Find where the given text appears and provide that cell's center as [X, Y] coordinate. 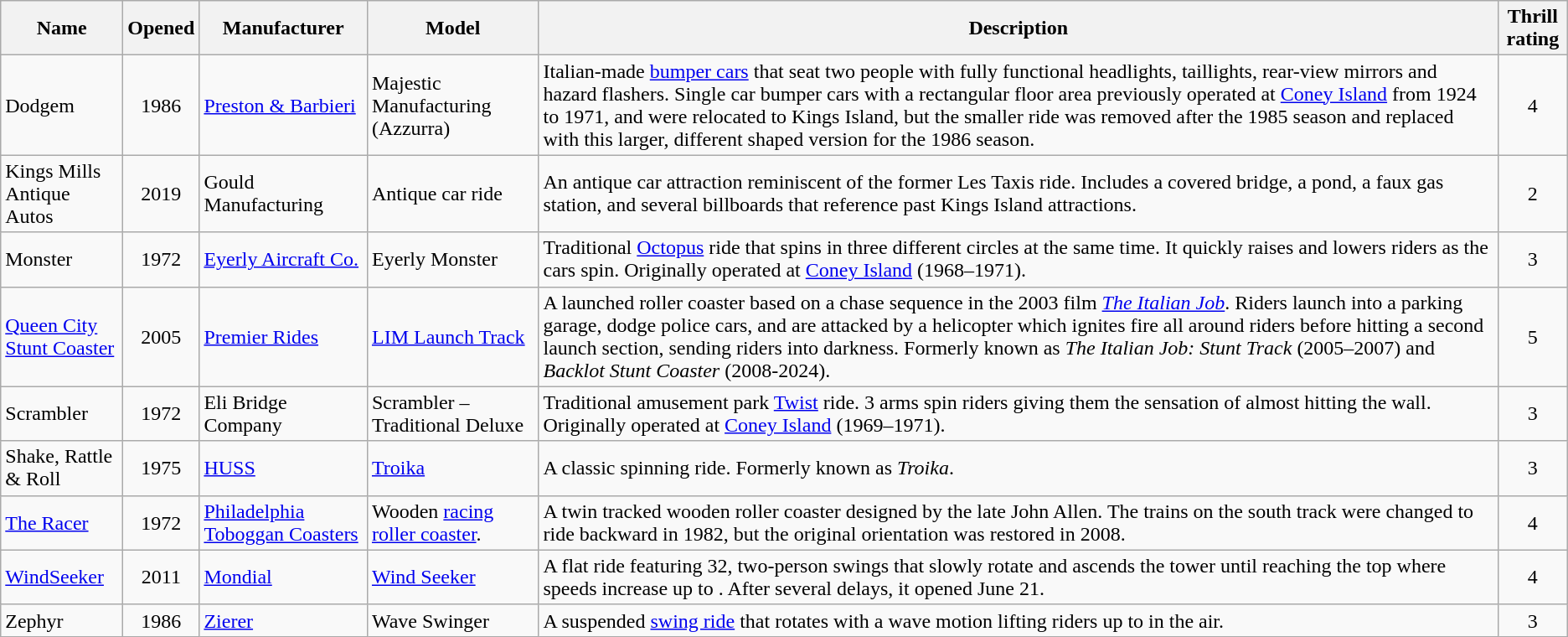
Kings Mills Antique Autos [62, 194]
Queen City Stunt Coaster [62, 337]
Wooden racing roller coaster. [452, 523]
Eyerly Aircraft Co. [283, 260]
2 [1533, 194]
Philadelphia Toboggan Coasters [283, 523]
2005 [161, 337]
Opened [161, 28]
5 [1533, 337]
Description [1019, 28]
1975 [161, 468]
Antique car ride [452, 194]
Mondial [283, 577]
Gould Manufacturing [283, 194]
Scrambler – Traditional Deluxe [452, 414]
Preston & Barbieri [283, 106]
Eli Bridge Company [283, 414]
Shake, Rattle & Roll [62, 468]
Scrambler [62, 414]
LIM Launch Track [452, 337]
A suspended swing ride that rotates with a wave motion lifting riders up to in the air. [1019, 620]
Premier Rides [283, 337]
2011 [161, 577]
Monster [62, 260]
Manufacturer [283, 28]
Model [452, 28]
Wave Swinger [452, 620]
Zierer [283, 620]
A classic spinning ride. Formerly known as Troika. [1019, 468]
Dodgem [62, 106]
Zephyr [62, 620]
The Racer [62, 523]
Majestic Manufacturing (Azzurra) [452, 106]
Name [62, 28]
Eyerly Monster [452, 260]
Thrill rating [1533, 28]
WindSeeker [62, 577]
Wind Seeker [452, 577]
2019 [161, 194]
HUSS [283, 468]
Troika [452, 468]
